Pinpoint the cell where the given text exists, returning its [X, Y] midpoint coordinate. 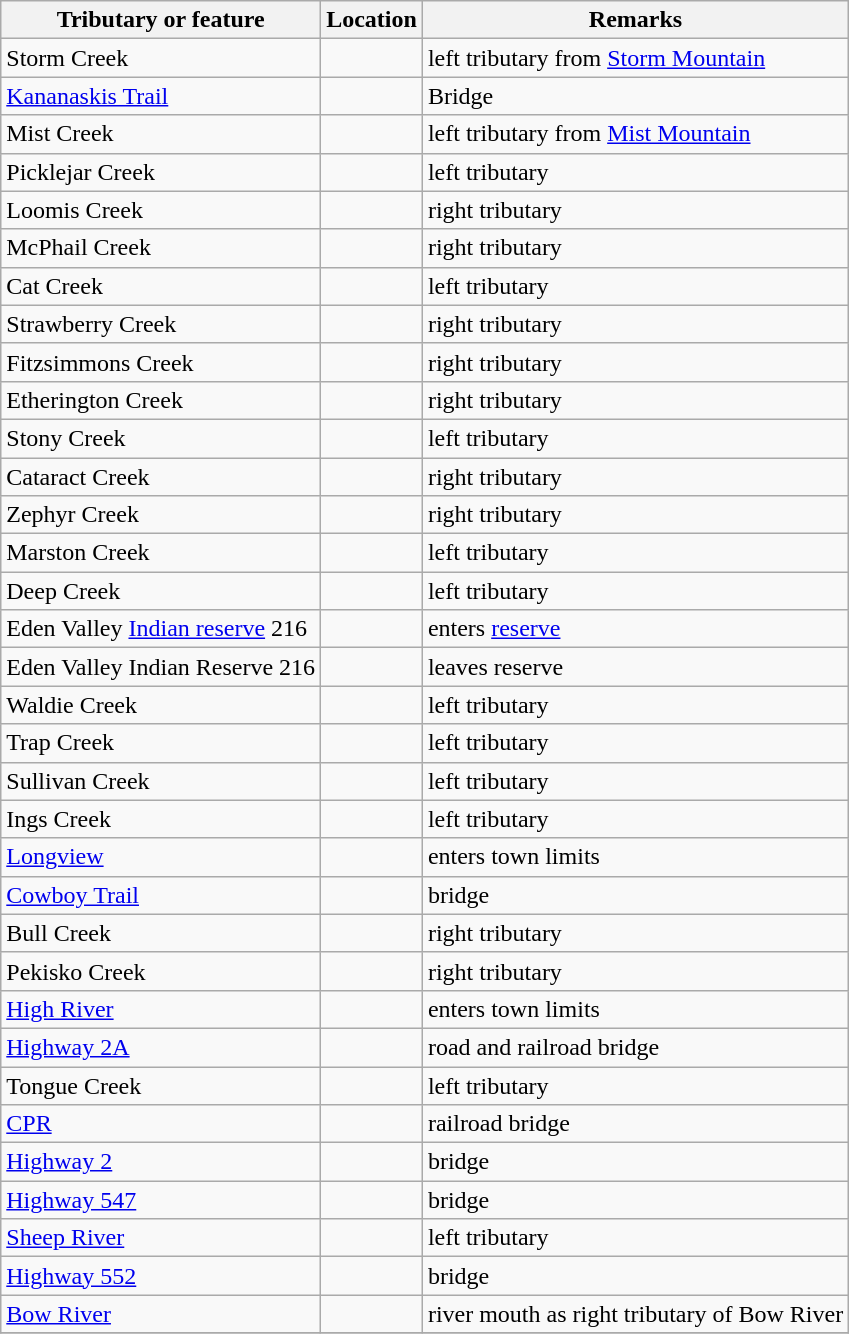
enters reserve [635, 629]
left tributary from Mist Mountain [635, 134]
Ings Creek [161, 819]
left tributary from Storm Mountain [635, 58]
Eden Valley Indian Reserve 216 [161, 667]
Loomis Creek [161, 210]
Etherington Creek [161, 400]
Picklejar Creek [161, 172]
Stony Creek [161, 438]
Tongue Creek [161, 1085]
Deep Creek [161, 591]
Mist Creek [161, 134]
Sheep River [161, 1238]
Highway 2A [161, 1047]
Highway 552 [161, 1276]
Bridge [635, 96]
Cat Creek [161, 286]
Strawberry Creek [161, 324]
Highway 2 [161, 1162]
river mouth as right tributary of Bow River [635, 1314]
McPhail Creek [161, 248]
Bow River [161, 1314]
Tributary or feature [161, 20]
Zephyr Creek [161, 515]
Cataract Creek [161, 477]
CPR [161, 1124]
Fitzsimmons Creek [161, 362]
Kananaskis Trail [161, 96]
Remarks [635, 20]
Storm Creek [161, 58]
Highway 547 [161, 1200]
Marston Creek [161, 553]
railroad bridge [635, 1124]
Longview [161, 857]
leaves reserve [635, 667]
Location [372, 20]
High River [161, 1009]
Eden Valley Indian reserve 216 [161, 629]
Pekisko Creek [161, 971]
Sullivan Creek [161, 781]
Trap Creek [161, 743]
Cowboy Trail [161, 895]
Waldie Creek [161, 705]
Bull Creek [161, 933]
road and railroad bridge [635, 1047]
